Capture the cell that displays the provided text and extract its [x, y] central coordinate. 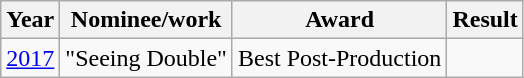
"Seeing Double" [146, 58]
Award [339, 20]
Nominee/work [146, 20]
Year [30, 20]
Result [485, 20]
Best Post-Production [339, 58]
2017 [30, 58]
